Locate the cell with the specified text and output its [X, Y] center coordinate. 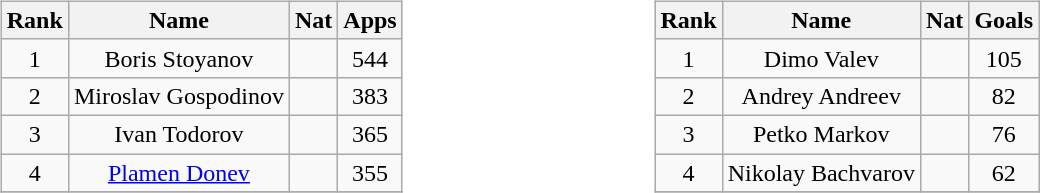
Petko Markov [821, 134]
82 [1004, 96]
Andrey Andreev [821, 96]
383 [370, 96]
365 [370, 134]
544 [370, 58]
Nikolay Bachvarov [821, 173]
Miroslav Gospodinov [178, 96]
Plamen Donev [178, 173]
Boris Stoyanov [178, 58]
105 [1004, 58]
Apps [370, 20]
Dimo Valev [821, 58]
355 [370, 173]
Goals [1004, 20]
Ivan Todorov [178, 134]
62 [1004, 173]
76 [1004, 134]
